Identify which cell holds the provided text, then report its (X, Y) central coordinate. 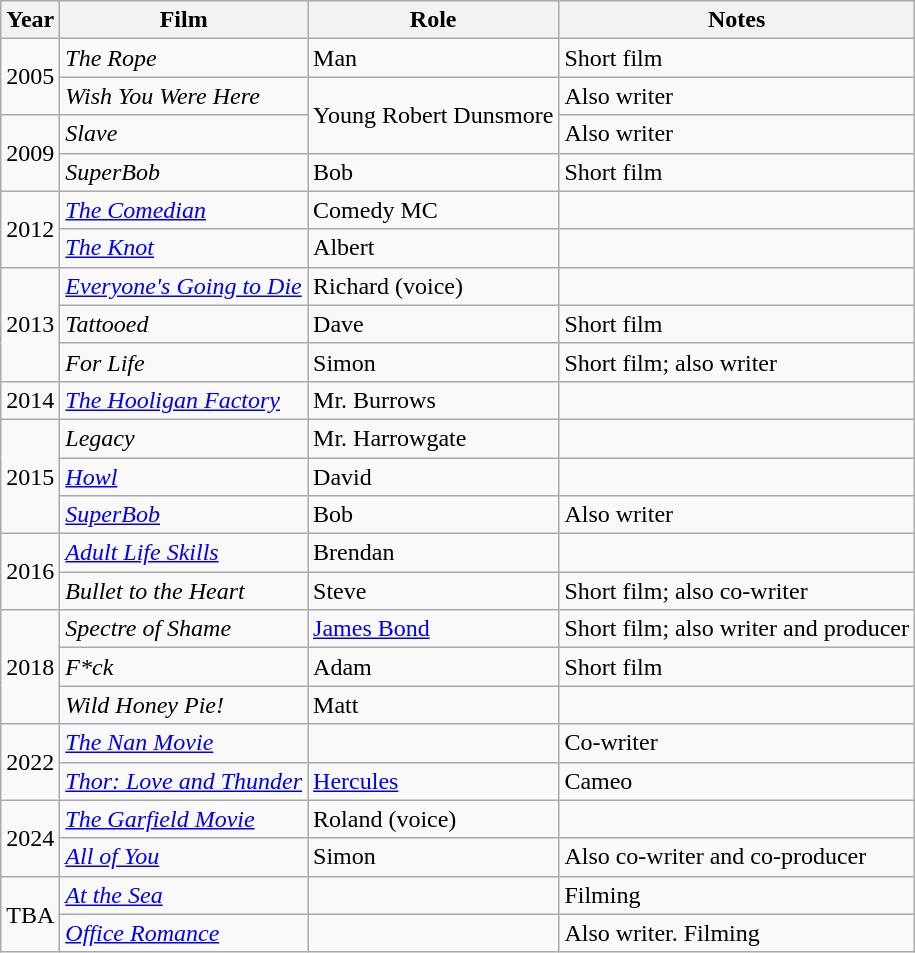
Legacy (184, 438)
2012 (30, 229)
Notes (737, 20)
2009 (30, 153)
Howl (184, 477)
The Nan Movie (184, 743)
Steve (434, 591)
Man (434, 58)
Also co-writer and co-producer (737, 857)
The Rope (184, 58)
Dave (434, 324)
The Knot (184, 248)
At the Sea (184, 895)
Hercules (434, 781)
For Life (184, 362)
Spectre of Shame (184, 629)
Young Robert Dunsmore (434, 115)
2015 (30, 476)
2014 (30, 400)
Thor: Love and Thunder (184, 781)
Year (30, 20)
Filming (737, 895)
James Bond (434, 629)
Short film; also writer and producer (737, 629)
Albert (434, 248)
Matt (434, 705)
2022 (30, 762)
TBA (30, 914)
Also writer. Filming (737, 933)
2018 (30, 667)
Mr. Burrows (434, 400)
Mr. Harrowgate (434, 438)
The Hooligan Factory (184, 400)
David (434, 477)
Everyone's Going to Die (184, 286)
The Garfield Movie (184, 819)
Role (434, 20)
Film (184, 20)
All of You (184, 857)
Slave (184, 134)
Tattooed (184, 324)
Wish You Were Here (184, 96)
Richard (voice) (434, 286)
Brendan (434, 553)
Co-writer (737, 743)
F*ck (184, 667)
Adult Life Skills (184, 553)
Adam (434, 667)
2013 (30, 324)
The Comedian (184, 210)
Short film; also writer (737, 362)
Wild Honey Pie! (184, 705)
Short film; also co-writer (737, 591)
Cameo (737, 781)
Office Romance (184, 933)
2005 (30, 77)
Bullet to the Heart (184, 591)
Roland (voice) (434, 819)
2016 (30, 572)
2024 (30, 838)
Comedy MC (434, 210)
